Return the (x, y) coordinate for the center point of the cell that contains the specified text.  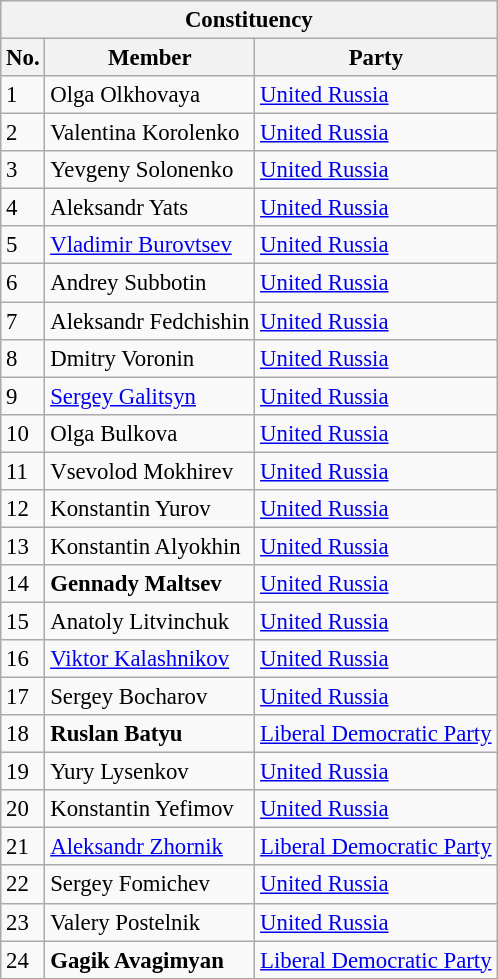
Vsevolod Mokhirev (150, 471)
Konstantin Yefimov (150, 809)
18 (23, 734)
4 (23, 208)
21 (23, 847)
Valery Postelnik (150, 922)
Dmitry Voronin (150, 358)
23 (23, 922)
5 (23, 245)
13 (23, 546)
Konstantin Yurov (150, 509)
Vladimir Burovtsev (150, 245)
Member (150, 58)
1 (23, 95)
24 (23, 960)
Yury Lysenkov (150, 772)
19 (23, 772)
15 (23, 621)
11 (23, 471)
Sergey Galitsyn (150, 396)
Konstantin Alyokhin (150, 546)
12 (23, 509)
Sergey Bocharov (150, 697)
Constituency (249, 20)
6 (23, 283)
No. (23, 58)
Gagik Avagimyan (150, 960)
9 (23, 396)
8 (23, 358)
16 (23, 659)
Yevgeny Solonenko (150, 170)
Olga Olkhovaya (150, 95)
14 (23, 584)
Sergey Fomichev (150, 885)
Aleksandr Yats (150, 208)
Viktor Kalashnikov (150, 659)
7 (23, 321)
Andrey Subbotin (150, 283)
17 (23, 697)
10 (23, 433)
Party (376, 58)
Ruslan Batyu (150, 734)
Gennady Maltsev (150, 584)
Aleksandr Zhornik (150, 847)
Aleksandr Fedchishin (150, 321)
Anatoly Litvinchuk (150, 621)
Olga Bulkova (150, 433)
2 (23, 133)
Valentina Korolenko (150, 133)
22 (23, 885)
20 (23, 809)
3 (23, 170)
